Locate the cell with the specified text and output its (x, y) center coordinate. 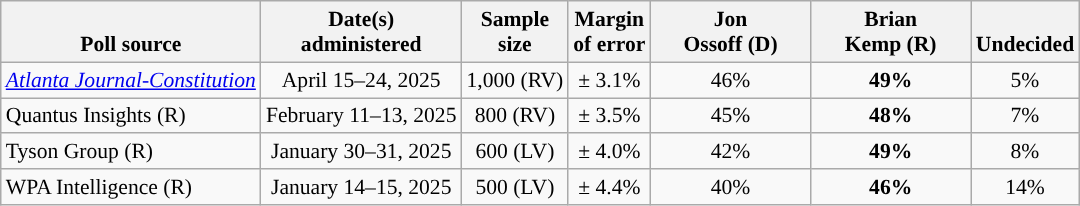
BrianKemp (R) (891, 32)
Quantus Insights (R) (131, 116)
14% (1025, 187)
February 11–13, 2025 (362, 116)
Tyson Group (R) (131, 152)
JonOssoff (D) (730, 32)
± 4.0% (609, 152)
42% (730, 152)
500 (LV) (516, 187)
Date(s)administered (362, 32)
48% (891, 116)
Samplesize (516, 32)
Atlanta Journal-Constitution (131, 80)
Marginof error (609, 32)
Undecided (1025, 32)
5% (1025, 80)
± 3.5% (609, 116)
± 4.4% (609, 187)
1,000 (RV) (516, 80)
800 (RV) (516, 116)
8% (1025, 152)
January 14–15, 2025 (362, 187)
April 15–24, 2025 (362, 80)
600 (LV) (516, 152)
40% (730, 187)
7% (1025, 116)
WPA Intelligence (R) (131, 187)
Poll source (131, 32)
45% (730, 116)
± 3.1% (609, 80)
January 30–31, 2025 (362, 152)
